Search for the cell housing the specified text and yield its [x, y] center coordinate. 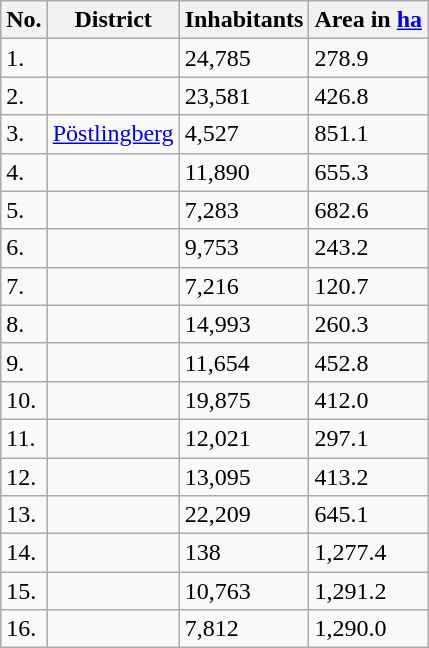
22,209 [244, 515]
260.3 [368, 324]
8. [24, 324]
10,763 [244, 591]
1,290.0 [368, 629]
4,527 [244, 134]
11,654 [244, 362]
243.2 [368, 248]
851.1 [368, 134]
23,581 [244, 96]
7. [24, 286]
6. [24, 248]
682.6 [368, 210]
11,890 [244, 172]
1. [24, 58]
12,021 [244, 438]
5. [24, 210]
412.0 [368, 400]
7,283 [244, 210]
1,277.4 [368, 553]
16. [24, 629]
13. [24, 515]
No. [24, 20]
138 [244, 553]
15. [24, 591]
645.1 [368, 515]
2. [24, 96]
7,216 [244, 286]
9. [24, 362]
120.7 [368, 286]
3. [24, 134]
13,095 [244, 477]
12. [24, 477]
14,993 [244, 324]
426.8 [368, 96]
Area in ha [368, 20]
7,812 [244, 629]
11. [24, 438]
452.8 [368, 362]
278.9 [368, 58]
14. [24, 553]
19,875 [244, 400]
297.1 [368, 438]
10. [24, 400]
1,291.2 [368, 591]
4. [24, 172]
Inhabitants [244, 20]
655.3 [368, 172]
Pöstlingberg [113, 134]
9,753 [244, 248]
24,785 [244, 58]
413.2 [368, 477]
District [113, 20]
